Output the [X, Y] coordinate of the center of the cell containing the given text.  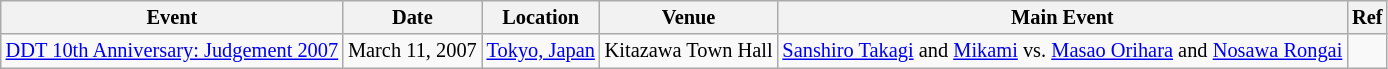
DDT 10th Anniversary: Judgement 2007 [172, 51]
Date [412, 17]
Event [172, 17]
Ref [1367, 17]
Location [541, 17]
Kitazawa Town Hall [689, 51]
Main Event [1062, 17]
Tokyo, Japan [541, 51]
March 11, 2007 [412, 51]
Sanshiro Takagi and Mikami vs. Masao Orihara and Nosawa Rongai [1062, 51]
Venue [689, 17]
